Capture the cell that displays the provided text and extract its (x, y) central coordinate. 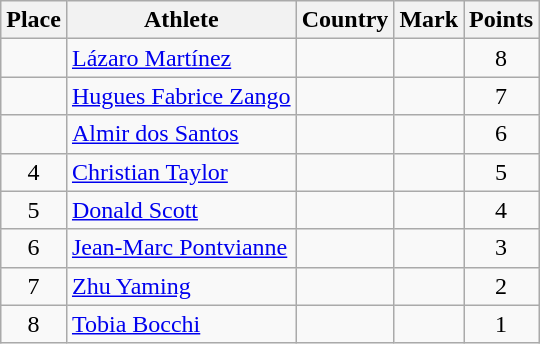
Athlete (181, 20)
Tobia Bocchi (181, 324)
Hugues Fabrice Zango (181, 96)
Jean-Marc Pontvianne (181, 248)
1 (502, 324)
Almir dos Santos (181, 134)
Christian Taylor (181, 172)
3 (502, 248)
Lázaro Martínez (181, 58)
Mark (429, 20)
Donald Scott (181, 210)
Points (502, 20)
Place (34, 20)
Country (345, 20)
Zhu Yaming (181, 286)
2 (502, 286)
